Search for the cell housing the specified text and yield its [x, y] center coordinate. 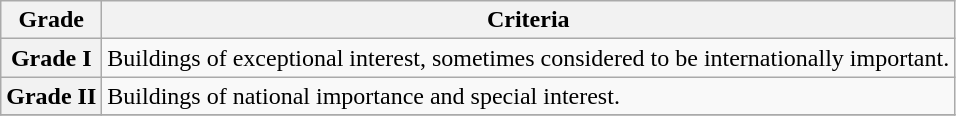
Buildings of national importance and special interest. [528, 96]
Criteria [528, 20]
Grade II [52, 96]
Grade [52, 20]
Buildings of exceptional interest, sometimes considered to be internationally important. [528, 58]
Grade I [52, 58]
